Capture the cell that displays the provided text and extract its [X, Y] central coordinate. 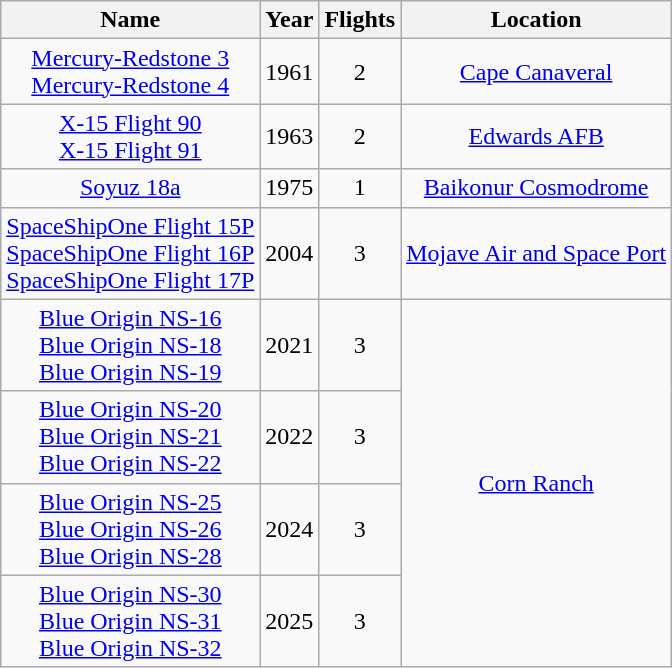
1975 [290, 188]
Soyuz 18a [130, 188]
Location [536, 20]
Blue Origin NS-25 Blue Origin NS-26 Blue Origin NS-28 [130, 529]
2022 [290, 437]
2024 [290, 529]
1961 [290, 72]
Flights [360, 20]
Blue Origin NS-30Blue Origin NS-31Blue Origin NS-32 [130, 621]
1963 [290, 136]
Baikonur Cosmodrome [536, 188]
2025 [290, 621]
Mojave Air and Space Port [536, 253]
Blue Origin NS-16 Blue Origin NS-18 Blue Origin NS-19 [130, 345]
2021 [290, 345]
2004 [290, 253]
SpaceShipOne Flight 15P SpaceShipOne Flight 16P SpaceShipOne Flight 17P [130, 253]
Name [130, 20]
Blue Origin NS-20 Blue Origin NS-21Blue Origin NS-22 [130, 437]
Cape Canaveral [536, 72]
1 [360, 188]
Corn Ranch [536, 483]
Edwards AFB [536, 136]
Mercury-Redstone 3 Mercury-Redstone 4 [130, 72]
X-15 Flight 90 X-15 Flight 91 [130, 136]
Year [290, 20]
